Provide the [X, Y] coordinate of the cell's center where the given text is located.  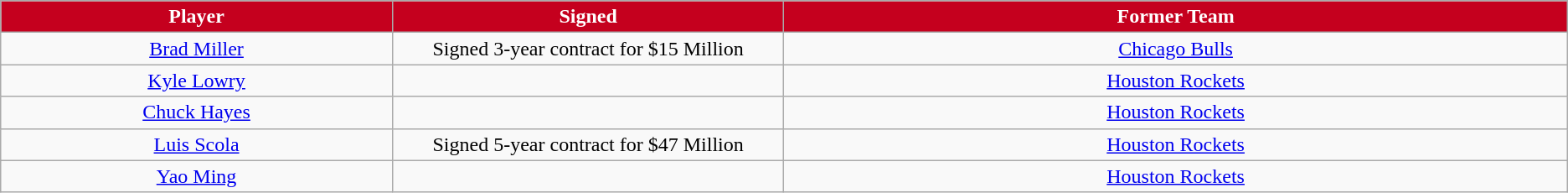
Chuck Hayes [197, 112]
Chicago Bulls [1176, 49]
Signed 5-year contract for $47 Million [588, 144]
Signed [588, 17]
Brad Miller [197, 49]
Signed 3-year contract for $15 Million [588, 49]
Kyle Lowry [197, 81]
Player [197, 17]
Yao Ming [197, 176]
Luis Scola [197, 144]
Former Team [1176, 17]
